Pinpoint the cell where the given text exists, returning its [X, Y] midpoint coordinate. 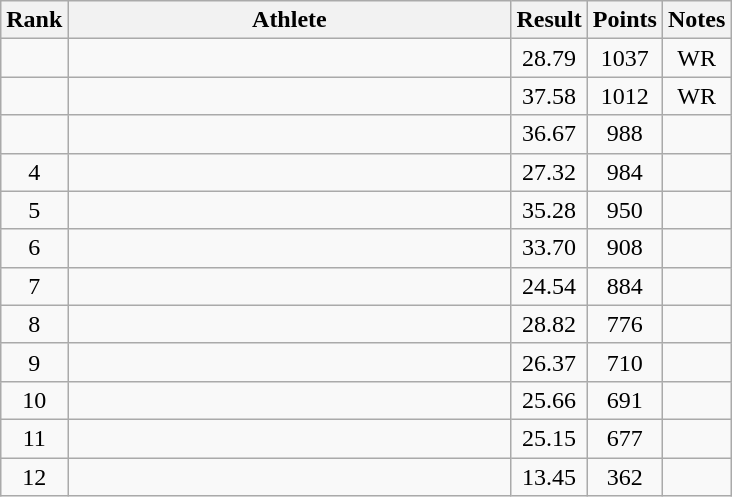
10 [34, 400]
12 [34, 477]
24.54 [549, 286]
Athlete [290, 20]
36.67 [549, 134]
28.82 [549, 324]
884 [624, 286]
9 [34, 362]
26.37 [549, 362]
5 [34, 210]
25.15 [549, 438]
776 [624, 324]
677 [624, 438]
691 [624, 400]
33.70 [549, 248]
6 [34, 248]
Points [624, 20]
Rank [34, 20]
Notes [696, 20]
11 [34, 438]
984 [624, 172]
37.58 [549, 96]
27.32 [549, 172]
8 [34, 324]
13.45 [549, 477]
988 [624, 134]
950 [624, 210]
362 [624, 477]
35.28 [549, 210]
Result [549, 20]
908 [624, 248]
1012 [624, 96]
28.79 [549, 58]
1037 [624, 58]
710 [624, 362]
7 [34, 286]
25.66 [549, 400]
4 [34, 172]
